Find where the given text appears and provide that cell's center as [X, Y] coordinate. 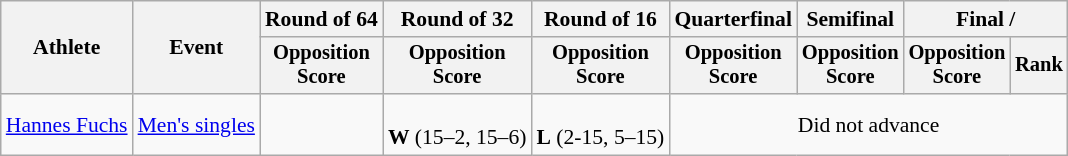
Round of 64 [322, 19]
Athlete [67, 48]
Event [196, 48]
Quarterfinal [733, 19]
Round of 16 [600, 19]
Semifinal [850, 19]
Men's singles [196, 124]
Rank [1039, 66]
Round of 32 [458, 19]
Hannes Fuchs [67, 124]
W (15–2, 15–6) [458, 124]
Final / [986, 19]
L (2-15, 5–15) [600, 124]
Did not advance [868, 124]
